Determine the [X, Y] coordinate at the center of the cell enclosing the given text.  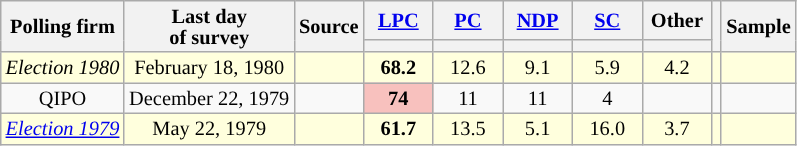
12.6 [468, 68]
3.7 [677, 128]
NDP [538, 20]
SC [607, 20]
74 [398, 98]
61.7 [398, 128]
Election 1979 [62, 128]
13.5 [468, 128]
February 18, 1980 [209, 68]
4.2 [677, 68]
December 22, 1979 [209, 98]
16.0 [607, 128]
4 [607, 98]
9.1 [538, 68]
Sample [758, 26]
68.2 [398, 68]
Other [677, 20]
5.9 [607, 68]
Source [328, 26]
Election 1980 [62, 68]
5.1 [538, 128]
Last day of survey [209, 26]
QIPO [62, 98]
May 22, 1979 [209, 128]
PC [468, 20]
Polling firm [62, 26]
LPC [398, 20]
